Output the [X, Y] coordinate of the center of the cell containing the given text.  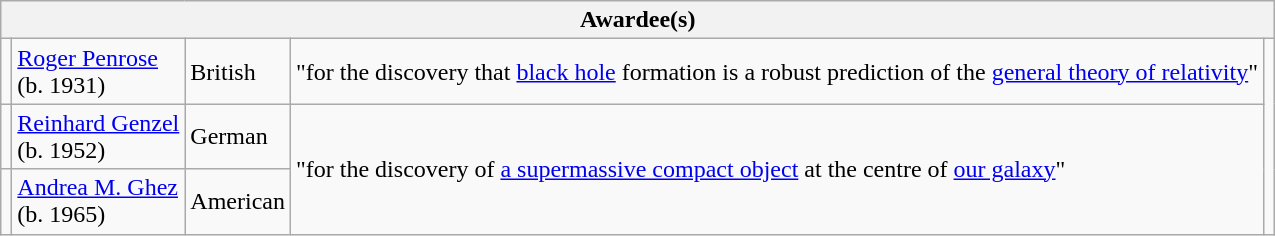
Awardee(s) [638, 20]
"for the discovery that black hole formation is a robust prediction of the general theory of relativity" [776, 72]
German [238, 136]
Andrea M. Ghez(b. 1965) [98, 202]
Roger Penrose(b. 1931) [98, 72]
British [238, 72]
"for the discovery of a supermassive compact object at the centre of our galaxy" [776, 169]
American [238, 202]
Reinhard Genzel(b. 1952) [98, 136]
